Capture the cell that displays the provided text and extract its [x, y] central coordinate. 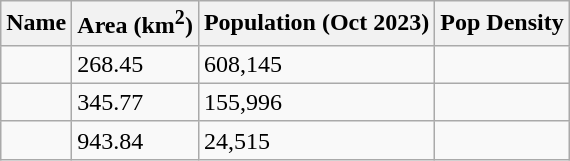
Name [36, 24]
268.45 [136, 64]
Area (km2) [136, 24]
155,996 [316, 102]
Pop Density [502, 24]
943.84 [136, 140]
24,515 [316, 140]
345.77 [136, 102]
608,145 [316, 64]
Population (Oct 2023) [316, 24]
